Provide the [x, y] coordinate of the cell's center where the given text is located.  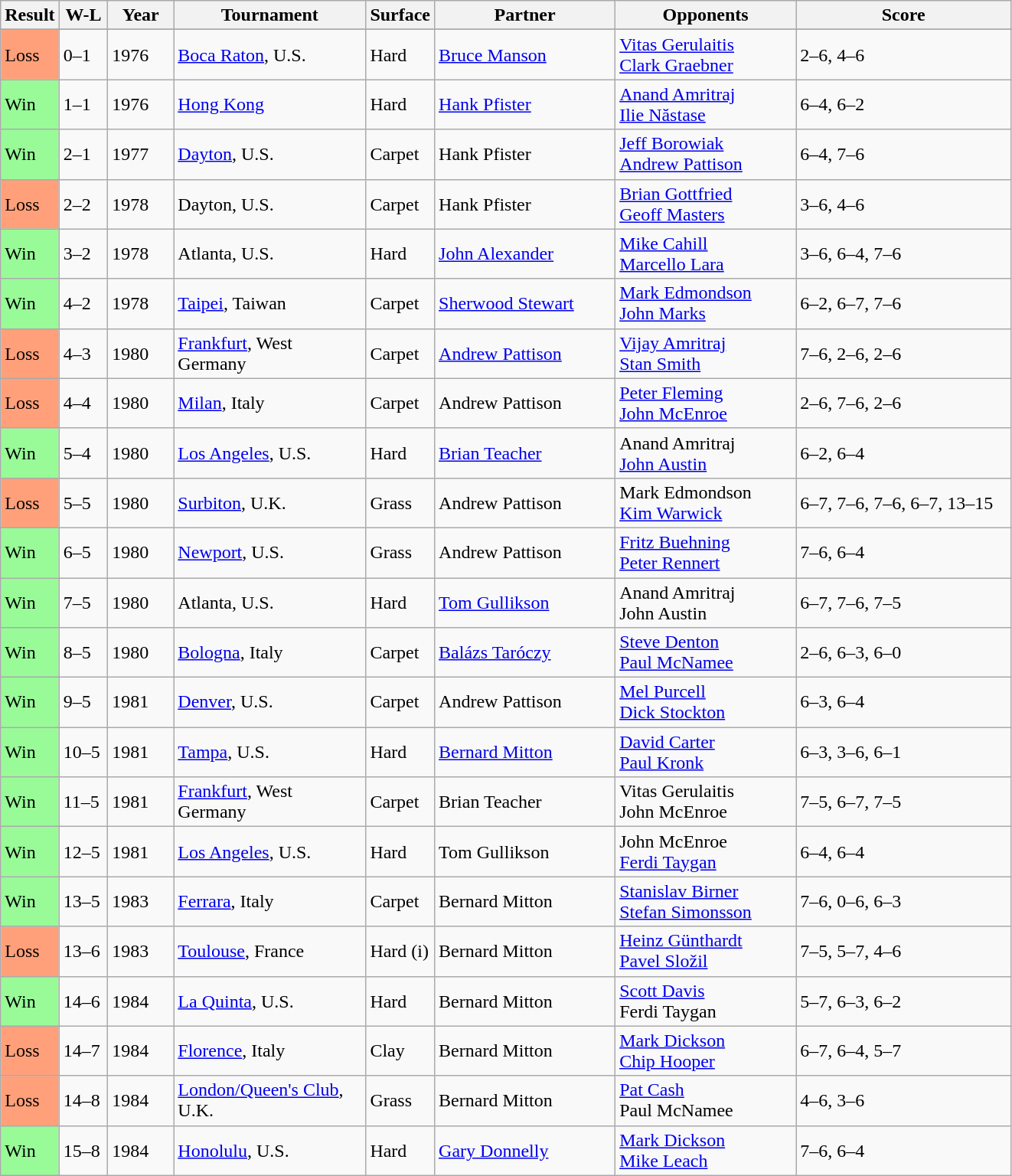
Denver, U.S. [269, 703]
6–7, 7–6, 7–5 [903, 602]
7–6, 0–6, 6–3 [903, 902]
0–1 [83, 55]
5–5 [83, 502]
Mark Edmondson Kim Warwick [706, 502]
14–6 [83, 1001]
Vijay Amritraj Stan Smith [706, 354]
2–6, 6–3, 6–0 [903, 652]
11–5 [83, 802]
Stanislav Birner Stefan Simonsson [706, 902]
6–7, 6–4, 5–7 [903, 1050]
2–6, 7–6, 2–6 [903, 403]
Fritz Buehning Peter Rennert [706, 553]
Peter Fleming John McEnroe [706, 403]
Mike Cahill Marcello Lara [706, 254]
Tampa, U.S. [269, 752]
8–5 [83, 652]
6–7, 7–6, 7–6, 6–7, 13–15 [903, 502]
Newport, U.S. [269, 553]
Milan, Italy [269, 403]
3–2 [83, 254]
Mark Dickson Chip Hooper [706, 1050]
7–5, 5–7, 4–6 [903, 951]
13–6 [83, 951]
9–5 [83, 703]
La Quinta, U.S. [269, 1001]
6–5 [83, 553]
2–1 [83, 155]
Mel Purcell Dick Stockton [706, 703]
Partner [525, 15]
Steve Denton Paul McNamee [706, 652]
Mark Edmondson John Marks [706, 303]
Surbiton, U.K. [269, 502]
Score [903, 15]
Scott Davis Ferdi Taygan [706, 1001]
Toulouse, France [269, 951]
John McEnroe Ferdi Taygan [706, 851]
Brian Gottfried Geoff Masters [706, 204]
Boca Raton, U.S. [269, 55]
13–5 [83, 902]
3–6, 4–6 [903, 204]
Hong Kong [269, 104]
Florence, Italy [269, 1050]
Surface [400, 15]
4–3 [83, 354]
W-L [83, 15]
6–4, 6–2 [903, 104]
5–4 [83, 453]
3–6, 6–4, 7–6 [903, 254]
Clay [400, 1050]
Mark Dickson Mike Leach [706, 1150]
Sherwood Stewart [525, 303]
10–5 [83, 752]
Heinz Günthardt Pavel Složil [706, 951]
6–2, 6–4 [903, 453]
Result [30, 15]
2–2 [83, 204]
Anand Amritraj Ilie Năstase [706, 104]
14–8 [83, 1101]
Hard (i) [400, 951]
15–8 [83, 1150]
Balázs Taróczy [525, 652]
Vitas Gerulaitis Clark Graebner [706, 55]
6–4, 7–6 [903, 155]
12–5 [83, 851]
London/Queen's Club, U.K. [269, 1101]
14–7 [83, 1050]
7–5, 6–7, 7–5 [903, 802]
Vitas Gerulaitis John McEnroe [706, 802]
Jeff Borowiak Andrew Pattison [706, 155]
Gary Donnelly [525, 1150]
6–2, 6–7, 7–6 [903, 303]
Bruce Manson [525, 55]
Honolulu, U.S. [269, 1150]
Ferrara, Italy [269, 902]
7–5 [83, 602]
David Carter Paul Kronk [706, 752]
John Alexander [525, 254]
1977 [141, 155]
1–1 [83, 104]
6–3, 3–6, 6–1 [903, 752]
4–2 [83, 303]
Opponents [706, 15]
Pat Cash Paul McNamee [706, 1101]
7–6, 2–6, 2–6 [903, 354]
4–4 [83, 403]
Bologna, Italy [269, 652]
Tournament [269, 15]
4–6, 3–6 [903, 1101]
5–7, 6–3, 6–2 [903, 1001]
Taipei, Taiwan [269, 303]
6–4, 6–4 [903, 851]
6–3, 6–4 [903, 703]
Year [141, 15]
2–6, 4–6 [903, 55]
